Return [X, Y] of the center of cell containing provided text 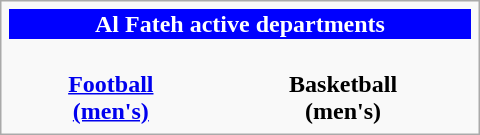
Football(men's) [110, 84]
Basketball(men's) [342, 84]
Al Fateh active departments [240, 24]
